For the text-containing cell, return its midpoint in [X, Y] coordinate format. 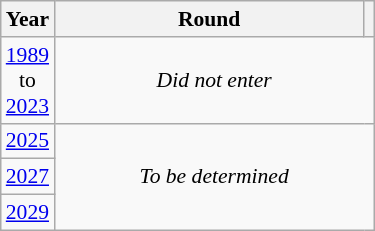
2025 [28, 141]
1989to2023 [28, 80]
2027 [28, 177]
2029 [28, 213]
Did not enter [214, 80]
Year [28, 19]
Round [209, 19]
To be determined [214, 176]
